Capture the cell that displays the provided text and extract its (X, Y) central coordinate. 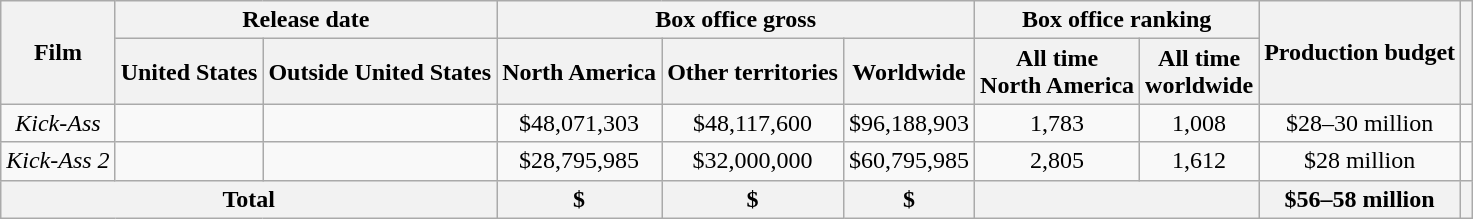
$96,188,903 (908, 123)
Box office gross (736, 20)
$28–30 million (1360, 123)
$48,071,303 (580, 123)
Kick-Ass 2 (58, 161)
North America (580, 72)
1,008 (1200, 123)
United States (189, 72)
Film (58, 52)
Kick-Ass (58, 123)
$32,000,000 (753, 161)
Box office ranking (1117, 20)
$60,795,985 (908, 161)
Release date (306, 20)
Worldwide (908, 72)
Production budget (1360, 52)
All time worldwide (1200, 72)
$56–58 million (1360, 199)
1,783 (1058, 123)
Total (249, 199)
$28 million (1360, 161)
Other territories (753, 72)
$48,117,600 (753, 123)
Outside United States (380, 72)
1,612 (1200, 161)
2,805 (1058, 161)
$28,795,985 (580, 161)
All time North America (1058, 72)
